For the text-containing cell, return its midpoint in (x, y) coordinate format. 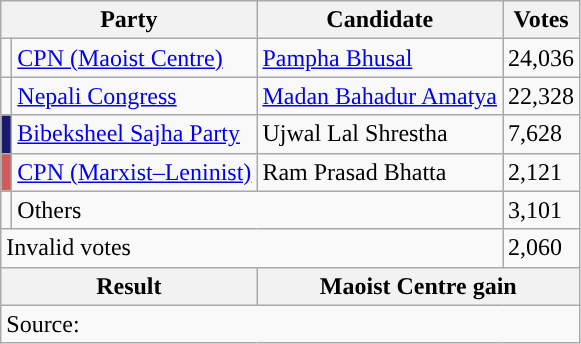
Maoist Centre gain (418, 286)
Party (129, 20)
2,121 (542, 172)
Source: (290, 324)
Invalid votes (252, 248)
CPN (Marxist–Leninist) (134, 172)
Bibeksheel Sajha Party (134, 134)
Votes (542, 20)
Others (258, 210)
Result (129, 286)
CPN (Maoist Centre) (134, 58)
7,628 (542, 134)
22,328 (542, 96)
Candidate (380, 20)
24,036 (542, 58)
2,060 (542, 248)
Madan Bahadur Amatya (380, 96)
Ram Prasad Bhatta (380, 172)
Nepali Congress (134, 96)
3,101 (542, 210)
Pampha Bhusal (380, 58)
Ujwal Lal Shrestha (380, 134)
